Output the [x, y] coordinate of the center of the cell containing the given text.  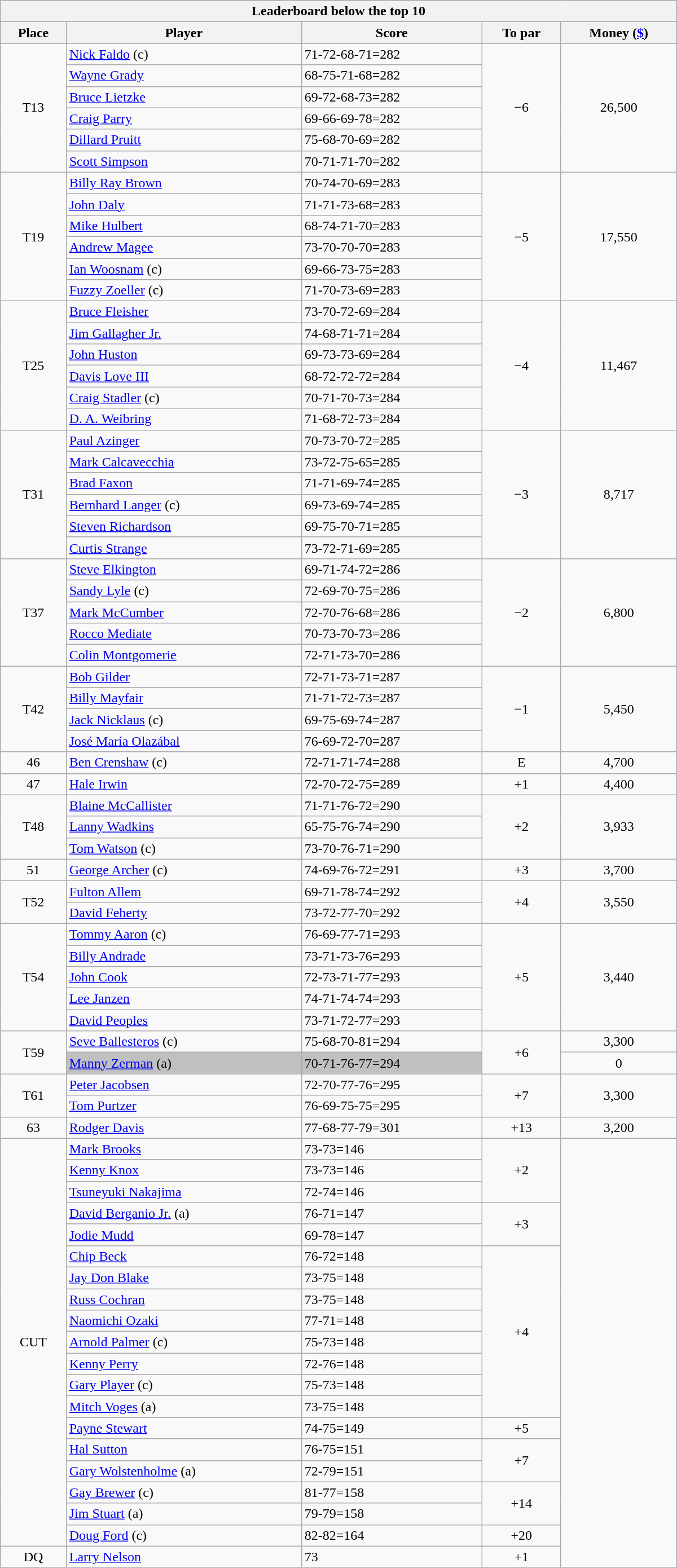
69-73-73-69=284 [392, 355]
Fuzzy Zoeller (c) [184, 290]
77-68-77-79=301 [392, 1127]
Nick Faldo (c) [184, 54]
76-71=147 [392, 1213]
73-72-75-65=285 [392, 462]
T59 [33, 1052]
Place [33, 33]
0 [618, 1063]
Rocco Mediate [184, 634]
+20 [521, 1535]
75-68-70-69=282 [392, 140]
Tommy Aaron (c) [184, 934]
Gay Brewer (c) [184, 1492]
26,500 [618, 108]
CUT [33, 1342]
Jim Gallagher Jr. [184, 333]
John Huston [184, 355]
68-72-72-72=284 [392, 376]
Bernhard Langer (c) [184, 505]
+13 [521, 1127]
68-75-71-68=282 [392, 76]
69-72-68-73=282 [392, 97]
72-70-76-68=286 [392, 612]
Naomichi Ozaki [184, 1321]
6,800 [618, 612]
5,450 [618, 709]
Brad Faxon [184, 483]
Tsuneyuki Nakajima [184, 1192]
David Feherty [184, 913]
T19 [33, 236]
Russ Cochran [184, 1299]
72-70-72-75=289 [392, 784]
Rodger Davis [184, 1127]
Davis Love III [184, 376]
3,933 [618, 827]
Ian Woosnam (c) [184, 269]
72-79=151 [392, 1471]
Steve Elkington [184, 569]
T13 [33, 108]
Fulton Allem [184, 891]
Mike Hulbert [184, 226]
69-66-73-75=283 [392, 269]
Lanny Wadkins [184, 827]
72-76=148 [392, 1364]
63 [33, 1127]
73-72-77-70=292 [392, 913]
73-72-71-69=285 [392, 548]
Craig Parry [184, 118]
T31 [33, 494]
69-73-69-74=285 [392, 505]
David Berganio Jr. (a) [184, 1213]
T54 [33, 977]
75-68-70-81=294 [392, 1042]
Mark Calcavecchia [184, 462]
Manny Zerman (a) [184, 1063]
Bruce Lietzke [184, 97]
T25 [33, 365]
D. A. Weibring [184, 419]
74-75=149 [392, 1428]
Chip Beck [184, 1256]
70-73-70-73=286 [392, 634]
Hal Sutton [184, 1450]
Bob Gilder [184, 677]
Ben Crenshaw (c) [184, 763]
11,467 [618, 365]
Payne Stewart [184, 1428]
73-70-72-69=284 [392, 312]
T42 [33, 709]
3,700 [618, 870]
Andrew Magee [184, 247]
−4 [521, 365]
46 [33, 763]
68-74-71-70=283 [392, 226]
70-71-71-70=282 [392, 161]
8,717 [618, 494]
82-82=164 [392, 1535]
74-68-71-71=284 [392, 333]
69-71-74-72=286 [392, 569]
73 [392, 1557]
51 [33, 870]
To par [521, 33]
3,550 [618, 902]
T37 [33, 612]
3,440 [618, 977]
Tom Watson (c) [184, 848]
76-69-72-70=287 [392, 741]
Player [184, 33]
73-70-76-71=290 [392, 848]
Dillard Pruitt [184, 140]
79-79=158 [392, 1514]
T61 [33, 1095]
Score [392, 33]
David Peoples [184, 1020]
74-69-76-72=291 [392, 870]
Billy Ray Brown [184, 183]
Colin Montgomerie [184, 655]
Kenny Perry [184, 1364]
71-68-72-73=284 [392, 419]
72-71-73-70=286 [392, 655]
76-69-75-75=295 [392, 1106]
72-73-71-77=293 [392, 977]
76-72=148 [392, 1256]
17,550 [618, 236]
70-71-70-73=284 [392, 398]
T52 [33, 902]
74-71-74-74=293 [392, 999]
Wayne Grady [184, 76]
Gary Wolstenholme (a) [184, 1471]
69-66-69-78=282 [392, 118]
−1 [521, 709]
69-75-69-74=287 [392, 720]
81-77=158 [392, 1492]
Bruce Fleisher [184, 312]
71-71-73-68=283 [392, 204]
Billy Andrade [184, 956]
4,700 [618, 763]
Sandy Lyle (c) [184, 591]
−5 [521, 236]
76-69-77-71=293 [392, 934]
Kenny Knox [184, 1170]
Peter Jacobsen [184, 1085]
John Daly [184, 204]
Jim Stuart (a) [184, 1514]
−6 [521, 108]
Blaine McCallister [184, 805]
71-72-68-71=282 [392, 54]
Hale Irwin [184, 784]
E [521, 763]
Money ($) [618, 33]
71-70-73-69=283 [392, 290]
Jodie Mudd [184, 1235]
Leaderboard below the top 10 [338, 11]
72-74=146 [392, 1192]
70-71-76-77=294 [392, 1063]
73-70-70-70=283 [392, 247]
Mark Brooks [184, 1149]
4,400 [618, 784]
71-71-72-73=287 [392, 698]
69-71-78-74=292 [392, 891]
+14 [521, 1503]
Steven Richardson [184, 526]
72-71-71-74=288 [392, 763]
73-71-73-76=293 [392, 956]
70-74-70-69=283 [392, 183]
Mitch Voges (a) [184, 1407]
Mark McCumber [184, 612]
John Cook [184, 977]
Paul Azinger [184, 441]
T48 [33, 827]
−2 [521, 612]
72-70-77-76=295 [392, 1085]
Gary Player (c) [184, 1385]
Arnold Palmer (c) [184, 1342]
DQ [33, 1557]
3,200 [618, 1127]
Curtis Strange [184, 548]
Seve Ballesteros (c) [184, 1042]
72-71-73-71=287 [392, 677]
47 [33, 784]
George Archer (c) [184, 870]
73-71-72-77=293 [392, 1020]
70-73-70-72=285 [392, 441]
76-75=151 [392, 1450]
71-71-69-74=285 [392, 483]
Jay Don Blake [184, 1278]
Lee Janzen [184, 999]
Scott Simpson [184, 161]
65-75-76-74=290 [392, 827]
72-69-70-75=286 [392, 591]
77-71=148 [392, 1321]
Larry Nelson [184, 1557]
69-75-70-71=285 [392, 526]
69-78=147 [392, 1235]
Jack Nicklaus (c) [184, 720]
71-71-76-72=290 [392, 805]
José María Olazábal [184, 741]
−3 [521, 494]
Doug Ford (c) [184, 1535]
Tom Purtzer [184, 1106]
Billy Mayfair [184, 698]
Craig Stadler (c) [184, 398]
+6 [521, 1052]
